Return the [X, Y] coordinate for the center point of the cell that contains the specified text.  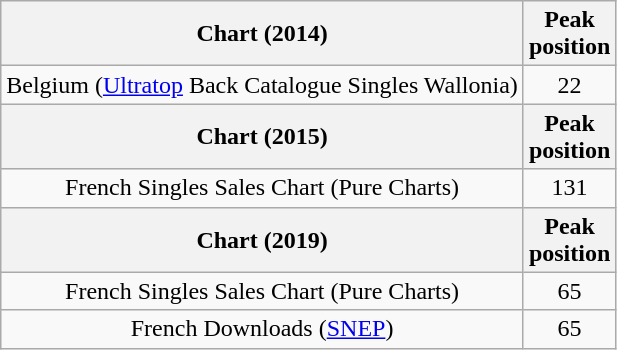
Chart (2019) [262, 240]
Chart (2014) [262, 34]
Belgium (Ultratop Back Catalogue Singles Wallonia) [262, 85]
22 [569, 85]
Chart (2015) [262, 136]
131 [569, 188]
French Downloads (SNEP) [262, 329]
